Extract the [x, y] coordinate from the center of the cell holding the provided text.  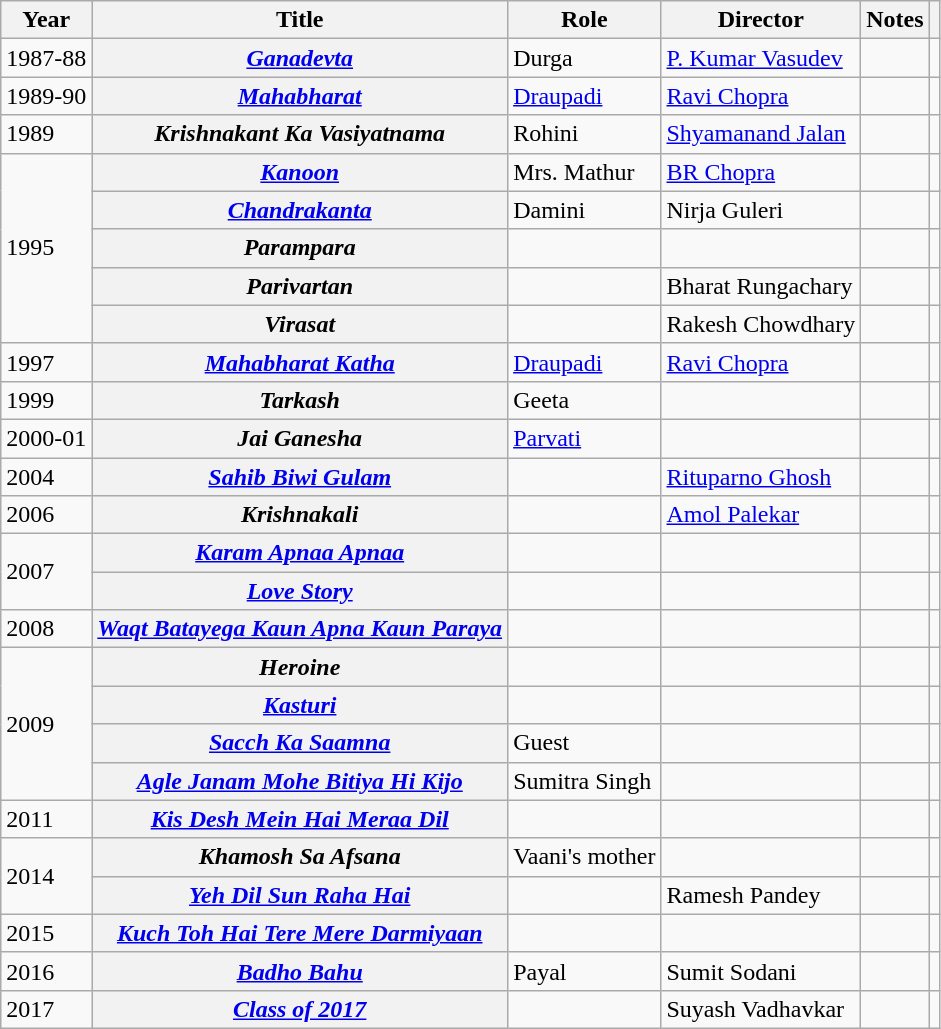
Rohini [584, 134]
Shyamanand Jalan [761, 134]
Nirja Guleri [761, 210]
Mahabharat [300, 96]
Payal [584, 971]
Kanoon [300, 172]
2011 [46, 819]
1999 [46, 400]
2004 [46, 477]
1987-88 [46, 58]
1997 [46, 362]
Rituparno Ghosh [761, 477]
Sahib Biwi Gulam [300, 477]
2016 [46, 971]
Krishnakali [300, 515]
Waqt Batayega Kaun Apna Kaun Paraya [300, 629]
Kuch Toh Hai Tere Mere Darmiyaan [300, 933]
2014 [46, 876]
Sacch Ka Saamna [300, 743]
Chandrakanta [300, 210]
Krishnakant Ka Vasiyatnama [300, 134]
Love Story [300, 591]
Damini [584, 210]
Agle Janam Mohe Bitiya Hi Kijo [300, 781]
1989-90 [46, 96]
Guest [584, 743]
Mahabharat Katha [300, 362]
Geeta [584, 400]
Sumit Sodani [761, 971]
Role [584, 20]
Jai Ganesha [300, 438]
Badho Bahu [300, 971]
Parvati [584, 438]
Sumitra Singh [584, 781]
Class of 2017 [300, 1009]
2007 [46, 572]
BR Chopra [761, 172]
Parivartan [300, 286]
2006 [46, 515]
Tarkash [300, 400]
Durga [584, 58]
Title [300, 20]
2008 [46, 629]
Karam Apnaa Apnaa [300, 553]
Heroine [300, 667]
Rakesh Chowdhary [761, 324]
Bharat Rungachary [761, 286]
2000-01 [46, 438]
Ganadevta [300, 58]
Mrs. Mathur [584, 172]
Kasturi [300, 705]
1995 [46, 248]
Kis Desh Mein Hai Meraa Dil [300, 819]
Yeh Dil Sun Raha Hai [300, 895]
Director [761, 20]
2015 [46, 933]
1989 [46, 134]
P. Kumar Vasudev [761, 58]
Suyash Vadhavkar [761, 1009]
2017 [46, 1009]
Year [46, 20]
Khamosh Sa Afsana [300, 857]
Parampara [300, 248]
Notes [895, 20]
Ramesh Pandey [761, 895]
Virasat [300, 324]
2009 [46, 724]
Amol Palekar [761, 515]
Vaani's mother [584, 857]
